Find where the given text appears and provide that cell's center as [x, y] coordinate. 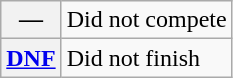
Did not compete [146, 20]
Did not finish [146, 58]
— [31, 20]
DNF [31, 58]
